Scan for the cell matching the given text and deliver its (X, Y) coordinate at center. 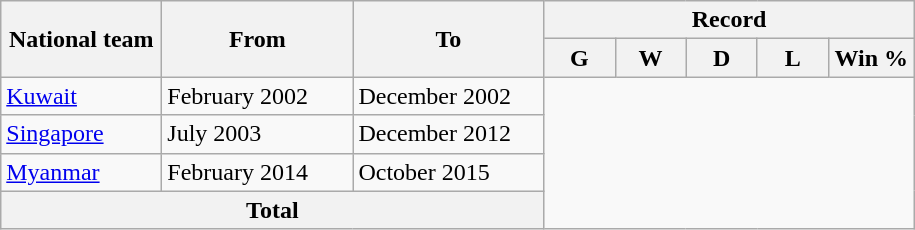
W (650, 58)
February 2014 (258, 172)
February 2002 (258, 96)
December 2002 (448, 96)
G (580, 58)
Record (729, 20)
Total (272, 210)
To (448, 39)
National team (82, 39)
From (258, 39)
December 2012 (448, 134)
Singapore (82, 134)
July 2003 (258, 134)
L (792, 58)
Kuwait (82, 96)
D (722, 58)
Win % (871, 58)
Myanmar (82, 172)
October 2015 (448, 172)
